Capture the cell that displays the provided text and extract its [X, Y] central coordinate. 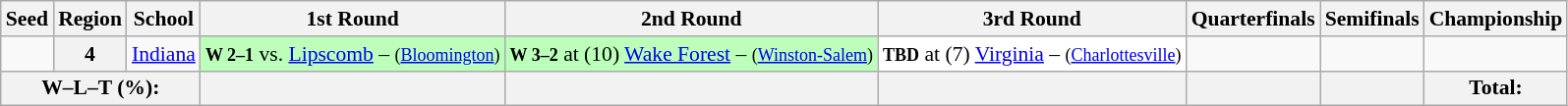
Championship [1496, 19]
W 3–2 at (10) Wake Forest – (Winston-Salem) [691, 54]
TBD at (7) Virginia – (Charlottesville) [1032, 54]
Seed [28, 19]
Quarterfinals [1253, 19]
3rd Round [1032, 19]
Region [90, 19]
W–L–T (%): [100, 88]
Indiana [163, 54]
1st Round [353, 19]
2nd Round [691, 19]
W 2–1 vs. Lipscomb – (Bloomington) [353, 54]
Semifinals [1372, 19]
4 [90, 54]
School [163, 19]
Total: [1496, 88]
